Scan for the cell matching the given text and deliver its [X, Y] coordinate at center. 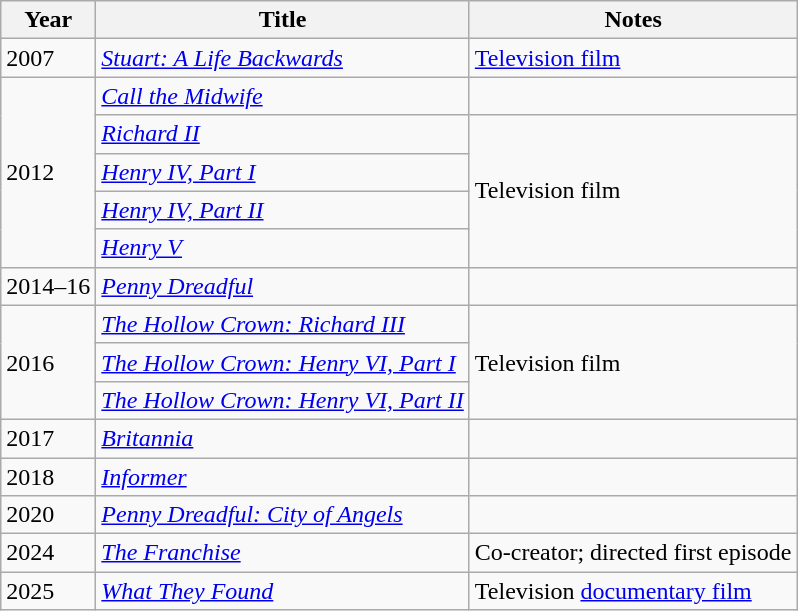
2020 [48, 515]
Britannia [282, 438]
Year [48, 20]
The Franchise [282, 553]
2018 [48, 477]
The Hollow Crown: Richard III [282, 324]
The Hollow Crown: Henry VI, Part I [282, 362]
Co-creator; directed first episode [633, 553]
Television documentary film [633, 591]
Penny Dreadful [282, 286]
2007 [48, 58]
2012 [48, 172]
Call the Midwife [282, 96]
Richard II [282, 134]
Title [282, 20]
Henry V [282, 248]
What They Found [282, 591]
2017 [48, 438]
Informer [282, 477]
The Hollow Crown: Henry VI, Part II [282, 400]
Henry IV, Part I [282, 172]
Notes [633, 20]
Henry IV, Part II [282, 210]
2014–16 [48, 286]
Penny Dreadful: City of Angels [282, 515]
2016 [48, 362]
2025 [48, 591]
2024 [48, 553]
Stuart: A Life Backwards [282, 58]
